Extract the (x, y) coordinate from the center of the cell holding the provided text.  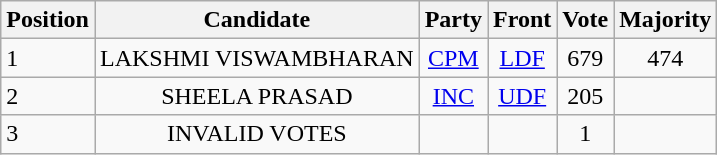
Front (522, 20)
Candidate (256, 20)
CPM (453, 58)
INC (453, 96)
Majority (666, 20)
474 (666, 58)
SHEELA PRASAD (256, 96)
2 (48, 96)
LAKSHMI VISWAMBHARAN (256, 58)
Vote (586, 20)
Party (453, 20)
LDF (522, 58)
INVALID VOTES (256, 134)
3 (48, 134)
205 (586, 96)
679 (586, 58)
UDF (522, 96)
Position (48, 20)
